Capture the cell that displays the provided text and extract its (X, Y) central coordinate. 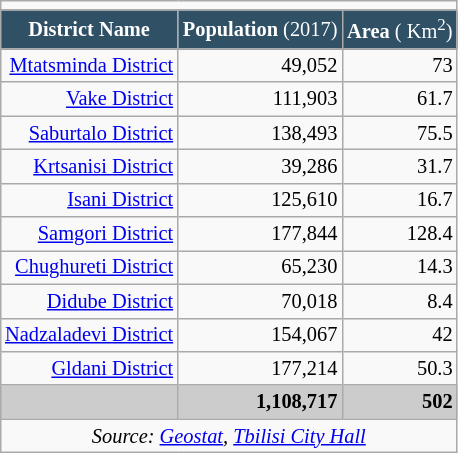
128.4 (400, 234)
31.7 (400, 167)
138,493 (260, 133)
1,108,717 (260, 402)
District Name (89, 30)
Source: Geostat, Tbilisi City Hall (228, 436)
Saburtalo District (89, 133)
Vake District (89, 99)
Population (2017) (260, 30)
Nadzaladevi District (89, 335)
Area ( Km2) (400, 30)
111,903 (260, 99)
125,610 (260, 200)
Isani District (89, 200)
8.4 (400, 301)
154,067 (260, 335)
502 (400, 402)
70,018 (260, 301)
Samgori District (89, 234)
75.5 (400, 133)
Krtsanisi District (89, 167)
49,052 (260, 66)
65,230 (260, 268)
39,286 (260, 167)
14.3 (400, 268)
177,214 (260, 369)
Gldani District (89, 369)
Chughureti District (89, 268)
61.7 (400, 99)
42 (400, 335)
73 (400, 66)
Mtatsminda District (89, 66)
50.3 (400, 369)
177,844 (260, 234)
Didube District (89, 301)
16.7 (400, 200)
